From the cell containing the given text, extract its center point as [X, Y] coordinate. 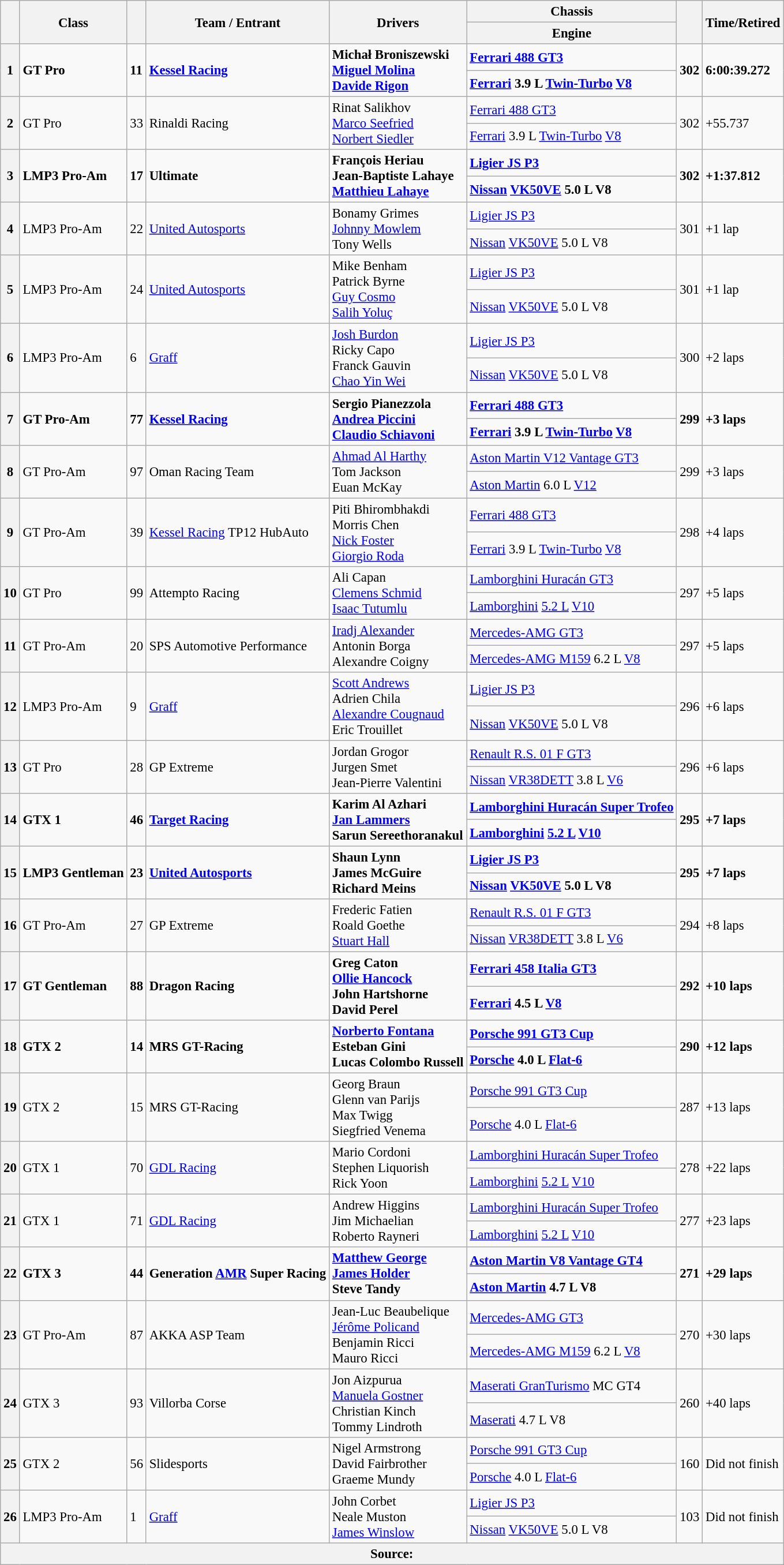
Mario Cordoni Stephen Liquorish Rick Yoon [397, 1168]
François Heriau Jean-Baptiste Lahaye Matthieu Lahaye [397, 176]
Ultimate [238, 176]
Norberto Fontana Esteban Gini Lucas Colombo Russell [397, 1047]
Aston Martin V8 Vantage GT4 [572, 1261]
Kessel Racing TP12 HubAuto [238, 532]
Scott Andrews Adrien Chila Alexandre Cougnaud Eric Trouillet [397, 706]
Jon Aizpurua Manuela Gostner Christian Kinch Tommy Lindroth [397, 1403]
Piti Bhirombhakdi Morris Chen Nick Foster Giorgio Roda [397, 532]
70 [136, 1168]
294 [690, 926]
46 [136, 820]
290 [690, 1047]
Time/Retired [743, 22]
Class [73, 22]
+55.737 [743, 123]
Oman Racing Team [238, 471]
Generation AMR Super Racing [238, 1274]
Source: [392, 1554]
+22 laps [743, 1168]
12 [10, 706]
16 [10, 926]
Slidesports [238, 1463]
Maserati GranTurismo MC GT4 [572, 1386]
+1:37.812 [743, 176]
13 [10, 767]
Aston Martin V12 Vantage GT3 [572, 458]
Aston Martin 4.7 L V8 [572, 1287]
160 [690, 1463]
4 [10, 229]
27 [136, 926]
Team / Entrant [238, 22]
87 [136, 1334]
44 [136, 1274]
+8 laps [743, 926]
19 [10, 1108]
10 [10, 593]
21 [10, 1221]
260 [690, 1403]
Iradj Alexander Antonin Borga Alexandre Coigny [397, 646]
18 [10, 1047]
Sergio Pianezzola Andrea Piccini Claudio Schiavoni [397, 419]
LMP3 Gentleman [73, 873]
103 [690, 1517]
Nigel Armstrong David Fairbrother Graeme Mundy [397, 1463]
270 [690, 1334]
+12 laps [743, 1047]
7 [10, 419]
3 [10, 176]
Engine [572, 33]
SPS Automotive Performance [238, 646]
Ali Capan Clemens Schmid Isaac Tutumlu [397, 593]
77 [136, 419]
+13 laps [743, 1108]
Greg Caton Ollie Hancock John Hartshorne David Perel [397, 987]
Georg Braun Glenn van Parijs Max Twigg Siegfried Venema [397, 1108]
Ferrari 4.5 L V8 [572, 1003]
Aston Martin 6.0 L V12 [572, 485]
99 [136, 593]
Michał Broniszewski Miguel Molina Davide Rigon [397, 70]
Rinaldi Racing [238, 123]
Villorba Corse [238, 1403]
56 [136, 1463]
John Corbet Neale Muston James Winslow [397, 1517]
5 [10, 290]
33 [136, 123]
Jordan Grogor Jurgen Smet Jean-Pierre Valentini [397, 767]
Maserati 4.7 L V8 [572, 1420]
26 [10, 1517]
39 [136, 532]
28 [136, 767]
+23 laps [743, 1221]
+4 laps [743, 532]
8 [10, 471]
Bonamy Grimes Johnny Mowlem Tony Wells [397, 229]
Ferrari 458 Italia GT3 [572, 969]
6:00:39.272 [743, 70]
Target Racing [238, 820]
Andrew Higgins Jim Michaelian Roberto Rayneri [397, 1221]
Mike Benham Patrick Byrne Guy Cosmo Salih Yoluç [397, 290]
Lamborghini Huracán GT3 [572, 579]
277 [690, 1221]
GT Gentleman [73, 987]
278 [690, 1168]
88 [136, 987]
Chassis [572, 12]
292 [690, 987]
Ahmad Al Harthy Tom Jackson Euan McKay [397, 471]
287 [690, 1108]
Rinat Salikhov Marco Seefried Norbert Siedler [397, 123]
Karim Al Azhari Jan Lammers Sarun Sereethoranakul [397, 820]
93 [136, 1403]
Frederic Fatien Roald Goethe Stuart Hall [397, 926]
+2 laps [743, 358]
+10 laps [743, 987]
Drivers [397, 22]
+40 laps [743, 1403]
300 [690, 358]
AKKA ASP Team [238, 1334]
+30 laps [743, 1334]
Josh Burdon Ricky Capo Franck Gauvin Chao Yin Wei [397, 358]
71 [136, 1221]
271 [690, 1274]
25 [10, 1463]
2 [10, 123]
Dragon Racing [238, 987]
+29 laps [743, 1274]
Matthew George James Holder Steve Tandy [397, 1274]
Attempto Racing [238, 593]
97 [136, 471]
298 [690, 532]
Jean-Luc Beaubelique Jérôme Policand Benjamin Ricci Mauro Ricci [397, 1334]
Shaun Lynn James McGuire Richard Meins [397, 873]
